Provide the [x, y] coordinate of the cell's center where the given text is located.  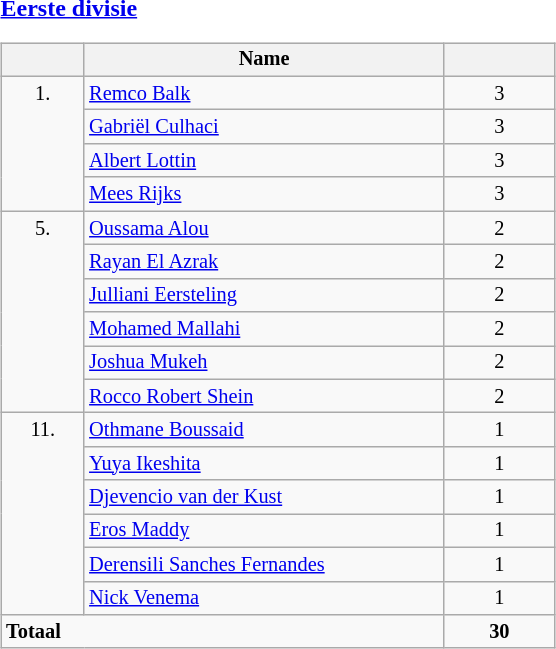
Oussama Alou [264, 228]
Totaal [222, 632]
Eros Maddy [264, 531]
Name [264, 60]
Mohamed Mallahi [264, 329]
Nick Venema [264, 598]
Joshua Mukeh [264, 363]
11. [42, 514]
1. [42, 144]
Julliani Eersteling [264, 295]
Mees Rijks [264, 194]
30 [500, 632]
Djevencio van der Kust [264, 497]
Othmane Boussaid [264, 430]
5. [42, 312]
Gabriël Culhaci [264, 127]
Rocco Robert Shein [264, 396]
Yuya Ikeshita [264, 464]
Rayan El Azrak [264, 262]
Derensili Sanches Fernandes [264, 564]
Albert Lottin [264, 161]
Remco Balk [264, 93]
